Return the [x, y] coordinate for the center point of the cell that contains the specified text.  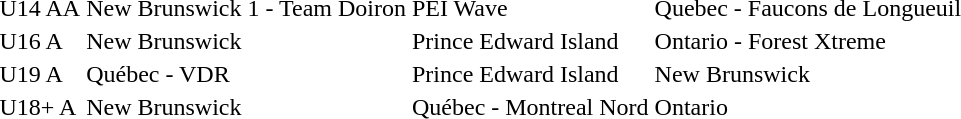
New Brunswick [246, 41]
Québec - VDR [246, 74]
